Pinpoint the cell where the given text exists, returning its [X, Y] midpoint coordinate. 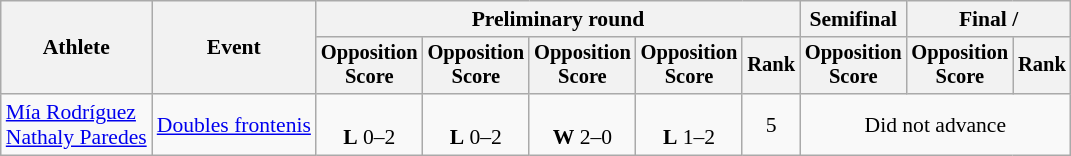
Semifinal [854, 19]
Preliminary round [558, 19]
Mía RodríguezNathaly Paredes [76, 124]
L 1–2 [690, 124]
Event [234, 48]
Did not advance [936, 124]
W 2–0 [582, 124]
Athlete [76, 48]
5 [771, 124]
Final / [988, 19]
Doubles frontenis [234, 124]
